Scan for the cell matching the given text and deliver its [x, y] coordinate at center. 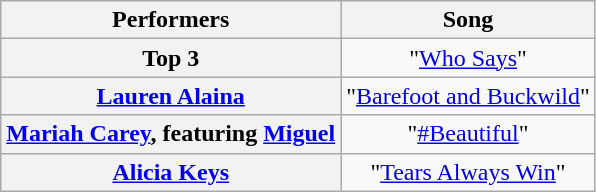
Top 3 [171, 58]
Song [468, 20]
Mariah Carey, featuring Miguel [171, 134]
"Barefoot and Buckwild" [468, 96]
"Who Says" [468, 58]
Performers [171, 20]
"#Beautiful" [468, 134]
Lauren Alaina [171, 96]
"Tears Always Win" [468, 172]
Alicia Keys [171, 172]
